Search for the cell housing the specified text and yield its (x, y) center coordinate. 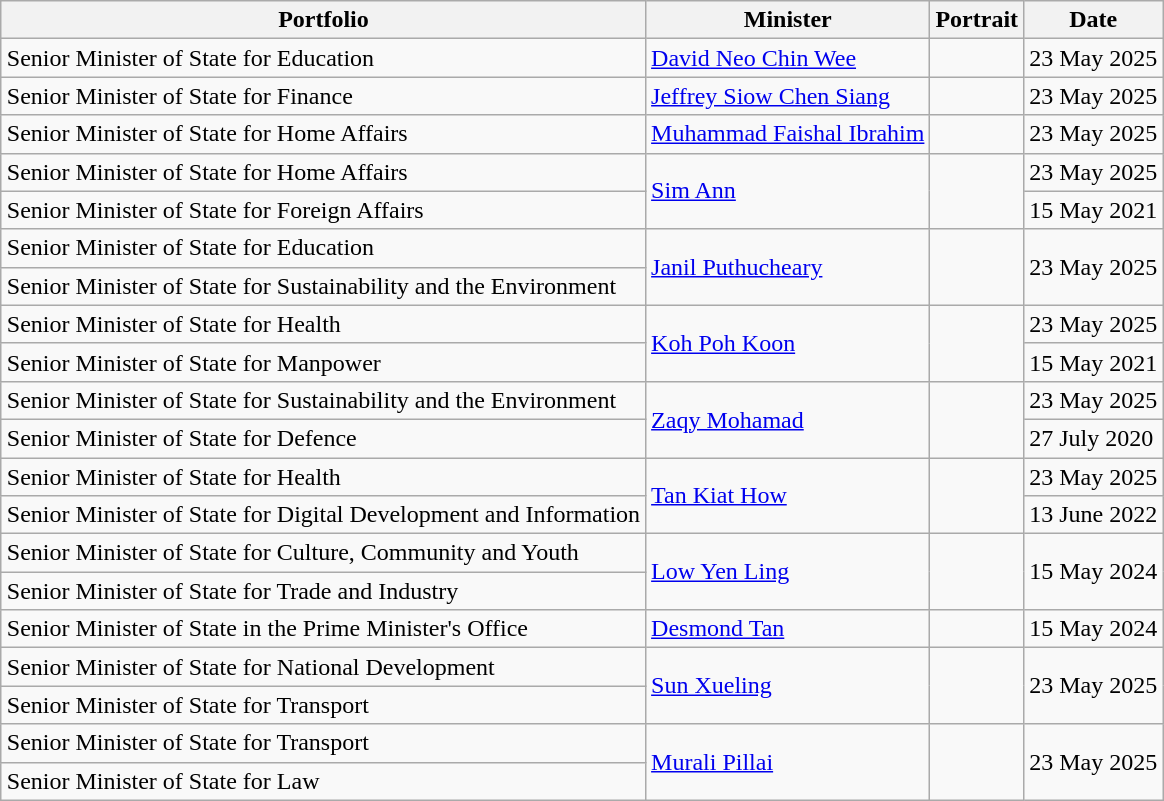
Muhammad Faishal Ibrahim (788, 134)
Senior Minister of State for National Development (323, 667)
13 June 2022 (1094, 515)
Tan Kiat How (788, 496)
Senior Minister of State for Trade and Industry (323, 591)
Desmond Tan (788, 629)
Senior Minister of State for Law (323, 781)
Murali Pillai (788, 762)
Senior Minister of State for Culture, Community and Youth (323, 553)
Date (1094, 20)
Koh Poh Koon (788, 343)
Minister (788, 20)
Portfolio (323, 20)
Portrait (977, 20)
Sun Xueling (788, 686)
Zaqy Mohamad (788, 419)
Senior Minister of State for Manpower (323, 362)
Janil Puthucheary (788, 267)
Jeffrey Siow Chen Siang (788, 96)
Low Yen Ling (788, 572)
Senior Minister of State for Defence (323, 438)
David Neo Chin Wee (788, 58)
Senior Minister of State in the Prime Minister's Office (323, 629)
Senior Minister of State for Digital Development and Information (323, 515)
27 July 2020 (1094, 438)
Senior Minister of State for Finance (323, 96)
Sim Ann (788, 191)
Senior Minister of State for Foreign Affairs (323, 210)
